Capture the cell that displays the provided text and extract its [X, Y] central coordinate. 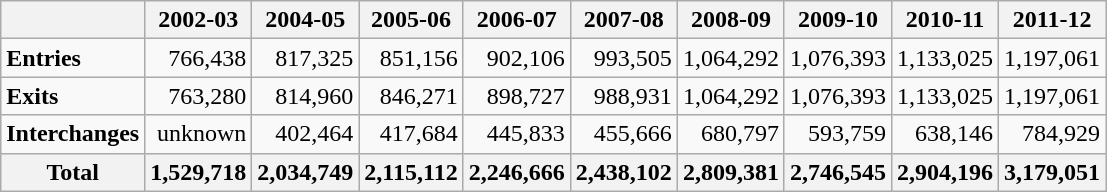
Interchanges [73, 134]
2005-06 [411, 20]
Total [73, 172]
763,280 [198, 96]
2011-12 [1052, 20]
766,438 [198, 58]
1,529,718 [198, 172]
902,106 [516, 58]
817,325 [306, 58]
2008-09 [730, 20]
455,666 [624, 134]
2004-05 [306, 20]
2006-07 [516, 20]
988,931 [624, 96]
417,684 [411, 134]
898,727 [516, 96]
Exits [73, 96]
993,505 [624, 58]
2007-08 [624, 20]
2,246,666 [516, 172]
2,809,381 [730, 172]
814,960 [306, 96]
445,833 [516, 134]
2010-11 [944, 20]
846,271 [411, 96]
2002-03 [198, 20]
851,156 [411, 58]
2009-10 [838, 20]
2,904,196 [944, 172]
402,464 [306, 134]
2,115,112 [411, 172]
unknown [198, 134]
638,146 [944, 134]
Entries [73, 58]
680,797 [730, 134]
593,759 [838, 134]
2,746,545 [838, 172]
784,929 [1052, 134]
2,034,749 [306, 172]
2,438,102 [624, 172]
3,179,051 [1052, 172]
